Return the (X, Y) coordinate for the center point of the cell that contains the specified text.  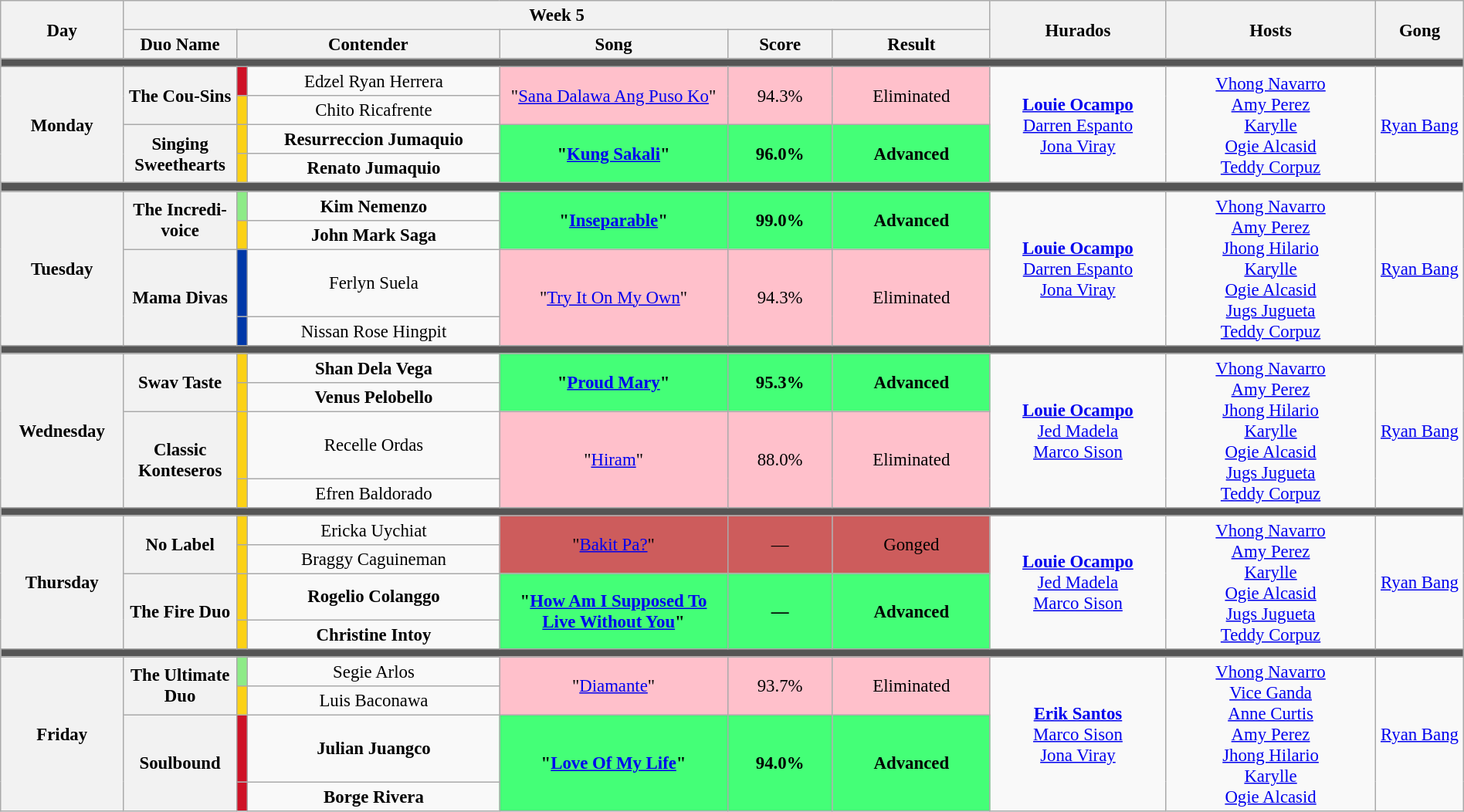
"Love Of My Life" (613, 763)
Gonged (911, 545)
Gong (1420, 29)
Soulbound (181, 763)
Nissan Rose Hingpit (374, 331)
Result (911, 45)
"Inseparable" (613, 221)
Efren Baldorado (374, 493)
Vhong NavarroVice GandaAnne CurtisAmy PerezJhong HilarioKarylleOgie Alcasid (1270, 734)
Recelle Ordas (374, 445)
Duo Name (181, 45)
"Kung Sakali" (613, 154)
Ferlyn Suela (374, 283)
"Proud Mary" (613, 383)
99.0% (780, 221)
Shan Dela Vega (374, 368)
88.0% (780, 459)
"Try It On My Own" (613, 297)
The Incredi-voice (181, 221)
Singing Sweethearts (181, 154)
Ericka Uychiat (374, 530)
The Fire Duo (181, 611)
Segie Arlos (374, 672)
Christine Intoy (374, 634)
Julian Juangco (374, 749)
Braggy Caguineman (374, 560)
"Bakit Pa?" (613, 545)
Kim Nemenzo (374, 206)
Thursday (62, 582)
Tuesday (62, 269)
Contender (368, 45)
Vhong NavarroAmy PerezKarylleOgie AlcasidJugs JuguetaTeddy Corpuz (1270, 582)
Luis Baconawa (374, 701)
Renato Jumaquio (374, 169)
Wednesday (62, 431)
The Cou-Sins (181, 96)
Swav Taste (181, 383)
"Hiram" (613, 459)
Hurados (1078, 29)
Mama Divas (181, 297)
Venus Pelobello (374, 397)
95.3% (780, 383)
93.7% (780, 685)
The Ultimate Duo (181, 685)
Chito Ricafrente (374, 110)
"Sana Dalawa Ang Puso Ko" (613, 96)
"How Am I Supposed To Live Without You" (613, 611)
Song (613, 45)
Week 5 (557, 15)
94.0% (780, 763)
"Diamante" (613, 685)
Borge Rivera (374, 797)
John Mark Saga (374, 235)
Resurreccion Jumaquio (374, 140)
Classic Konteseros (181, 459)
Rogelio Colanggo (374, 597)
No Label (181, 545)
Vhong NavarroAmy PerezKarylleOgie AlcasidTeddy Corpuz (1270, 125)
Friday (62, 734)
Score (780, 45)
Day (62, 29)
Hosts (1270, 29)
Monday (62, 125)
96.0% (780, 154)
Edzel Ryan Herrera (374, 82)
Erik SantosMarco SisonJona Viray (1078, 734)
